Return the (x, y) coordinate for the center point of the cell that contains the specified text.  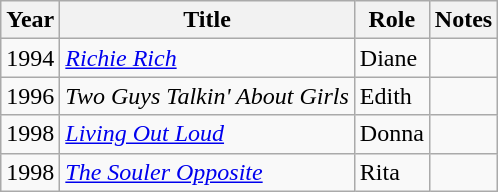
Living Out Loud (207, 134)
Richie Rich (207, 58)
Role (392, 20)
Notes (463, 20)
Title (207, 20)
Donna (392, 134)
The Souler Opposite (207, 172)
1994 (30, 58)
1996 (30, 96)
Rita (392, 172)
Diane (392, 58)
Edith (392, 96)
Two Guys Talkin' About Girls (207, 96)
Year (30, 20)
